Detect which cell encompasses the target text, then output its [X, Y] center coordinate. 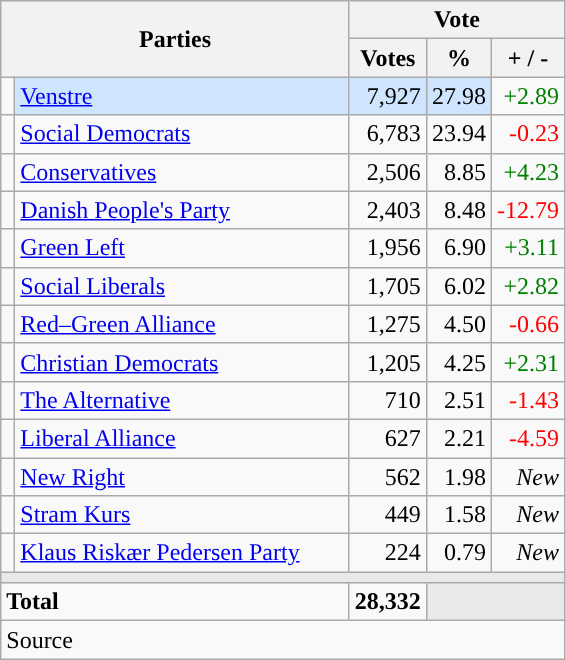
2.51 [458, 400]
Liberal Alliance [182, 438]
Total [176, 602]
1.98 [458, 477]
+4.23 [528, 172]
1,956 [388, 248]
+2.31 [528, 362]
6.90 [458, 248]
-1.43 [528, 400]
Klaus Riskær Pedersen Party [182, 553]
-4.59 [528, 438]
Source [283, 640]
449 [388, 515]
Social Democrats [182, 134]
28,332 [388, 602]
562 [388, 477]
Green Left [182, 248]
The Alternative [182, 400]
Social Liberals [182, 286]
New Right [182, 477]
Parties [176, 39]
6.02 [458, 286]
Vote [456, 20]
8.85 [458, 172]
1,275 [388, 324]
Red–Green Alliance [182, 324]
-12.79 [528, 210]
Christian Democrats [182, 362]
+ / - [528, 58]
Venstre [182, 96]
1.58 [458, 515]
2.21 [458, 438]
+2.89 [528, 96]
-0.23 [528, 134]
4.50 [458, 324]
Conservatives [182, 172]
27.98 [458, 96]
-0.66 [528, 324]
+3.11 [528, 248]
1,705 [388, 286]
710 [388, 400]
6,783 [388, 134]
+2.82 [528, 286]
0.79 [458, 553]
Danish People's Party [182, 210]
23.94 [458, 134]
2,506 [388, 172]
Votes [388, 58]
2,403 [388, 210]
1,205 [388, 362]
4.25 [458, 362]
% [458, 58]
7,927 [388, 96]
224 [388, 553]
627 [388, 438]
Stram Kurs [182, 515]
8.48 [458, 210]
